Provide the [X, Y] coordinate of the cell's center where the given text is located.  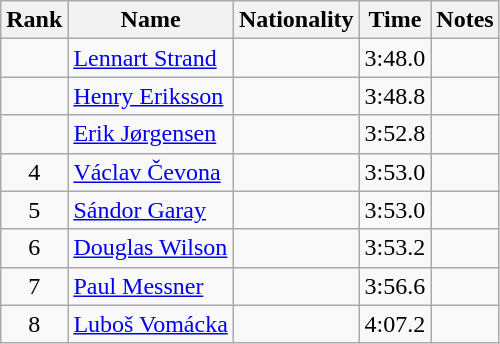
Douglas Wilson [150, 248]
Luboš Vomácka [150, 324]
Erik Jørgensen [150, 134]
Time [395, 20]
Sándor Garay [150, 210]
3:48.8 [395, 96]
3:56.6 [395, 286]
3:52.8 [395, 134]
Nationality [296, 20]
3:48.0 [395, 58]
3:53.2 [395, 248]
8 [34, 324]
Henry Eriksson [150, 96]
6 [34, 248]
4:07.2 [395, 324]
Notes [465, 20]
5 [34, 210]
Name [150, 20]
Václav Čevona [150, 172]
Paul Messner [150, 286]
7 [34, 286]
4 [34, 172]
Rank [34, 20]
Lennart Strand [150, 58]
